Capture the cell that displays the provided text and extract its (x, y) central coordinate. 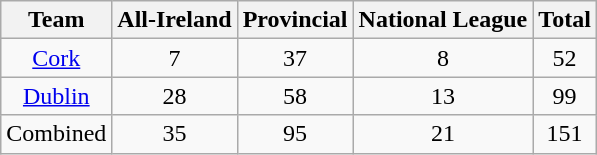
99 (565, 96)
28 (174, 96)
Combined (56, 134)
Team (56, 20)
7 (174, 58)
35 (174, 134)
All-Ireland (174, 20)
37 (295, 58)
13 (443, 96)
151 (565, 134)
Cork (56, 58)
National League (443, 20)
58 (295, 96)
8 (443, 58)
52 (565, 58)
Provincial (295, 20)
Total (565, 20)
95 (295, 134)
Dublin (56, 96)
21 (443, 134)
